Scan for the cell matching the given text and deliver its [x, y] coordinate at center. 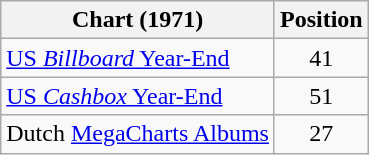
Dutch MegaCharts Albums [138, 134]
27 [321, 134]
Position [321, 20]
51 [321, 96]
41 [321, 58]
Chart (1971) [138, 20]
US Cashbox Year-End [138, 96]
US Billboard Year-End [138, 58]
